Pinpoint the cell where the given text exists, returning its (X, Y) midpoint coordinate. 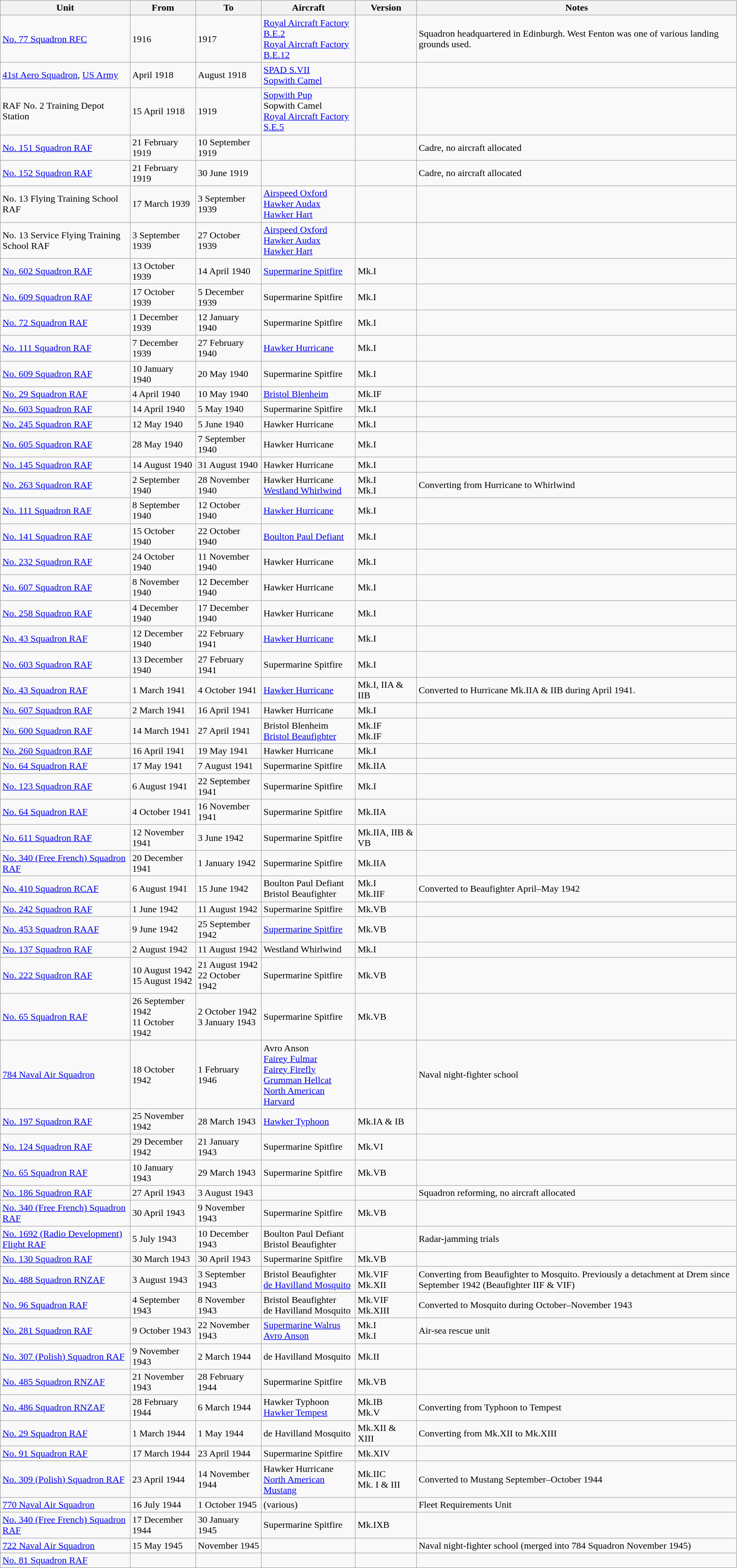
8 November 1940 (163, 588)
No. 242 Squadron RAF (65, 909)
5 July 1943 (163, 1239)
22 September 1941 (228, 786)
1 February 1946 (228, 1074)
1919 (228, 111)
21 November 1943 (163, 1382)
Mk.IF Mk.IF (386, 730)
Mk.VIF Mk.XIII (386, 1305)
No. 151 Squadron RAF (65, 147)
No. 488 Squadron RNZAF (65, 1279)
20 May 1940 (228, 373)
No. 611 Squadron RAF (65, 837)
5 December 1939 (228, 297)
27 October 1939 (228, 240)
No. 232 Squadron RAF (65, 562)
Mk.IXB (386, 1525)
17 December 1944 (163, 1525)
2 October 1942 3 January 1943 (228, 1017)
No. 123 Squadron RAF (65, 786)
7 August 1941 (228, 766)
20 December 1941 (163, 863)
14 November 1944 (228, 1479)
7 September 1940 (228, 444)
No. 245 Squadron RAF (65, 424)
No. 186 Squadron RAF (65, 1193)
722 Naval Air Squadron (65, 1545)
No. 130 Squadron RAF (65, 1259)
17 December 1940 (228, 613)
No. 96 Squadron RAF (65, 1305)
9 June 1942 (163, 930)
27 February 1941 (228, 664)
November 1945 (228, 1545)
1 January 1942 (228, 863)
25 September 1942 (228, 930)
No. 222 Squadron RAF (65, 975)
Converted to Mosquito during October–November 1943 (576, 1305)
No. 453 Squadron RAAF (65, 930)
No. 145 Squadron RAF (65, 465)
Avro Anson Fairey Fulmar Fairey Firefly Grumman Hellcat North American Harvard (309, 1074)
1916 (163, 39)
30 March 1943 (163, 1259)
2 March 1941 (163, 710)
Mk.IA & IB (386, 1121)
August 1918 (228, 75)
Hawker Typhoon (309, 1121)
3 September 1943 (228, 1279)
41st Aero Squadron, US Army (65, 75)
Mk.IF (386, 394)
17 March 1939 (163, 204)
16 July 1944 (163, 1505)
26 September 1942 11 October 1942 (163, 1017)
5 May 1940 (228, 409)
No. 1692 (Radio Development) Flight RAF (65, 1239)
SPAD S.VII Sopwith Camel (309, 75)
14 March 1941 (163, 730)
No. 309 (Polish) Squadron RAF (65, 1479)
No. 91 Squadron RAF (65, 1453)
8 September 1940 (163, 510)
10 December 1943 (228, 1239)
10 May 1940 (228, 394)
Converted to Mustang September–October 1944 (576, 1479)
Mk.XIV (386, 1453)
Boulton Paul Defiant (309, 536)
Squadron headquartered in Edinburgh. West Fenton was one of various landing grounds used. (576, 39)
No. 260 Squadron RAF (65, 751)
No. 602 Squadron RAF (65, 271)
No. 410 Squadron RCAF (65, 889)
8 November 1943 (228, 1305)
No. 77 Squadron RFC (65, 39)
15 April 1918 (163, 111)
RAF No. 2 Training Depot Station (65, 111)
12 May 1940 (163, 424)
4 December 1940 (163, 613)
Converting from Typhoon to Tempest (576, 1408)
No. 197 Squadron RAF (65, 1121)
17 October 1939 (163, 297)
Hawker Hurricane Westland Whirlwind (309, 485)
Converted to Beaufighter April–May 1942 (576, 889)
No. 263 Squadron RAF (65, 485)
12 January 1940 (228, 322)
14 August 1940 (163, 465)
5 June 1940 (228, 424)
No. 486 Squadron RNZAF (65, 1408)
Converted to Hurricane Mk.IIA & IIB during April 1941. (576, 690)
25 November 1942 (163, 1121)
15 October 1940 (163, 536)
4 April 1940 (163, 394)
22 February 1941 (228, 639)
Mk.XII & XIII (386, 1433)
Mk.VI (386, 1147)
6 March 1944 (228, 1408)
Squadron reforming, no aircraft allocated (576, 1193)
Westland Whirlwind (309, 950)
To (228, 8)
Notes (576, 8)
29 March 1943 (228, 1172)
10 August 1942 15 August 1942 (163, 975)
27 April 1941 (228, 730)
30 June 1919 (228, 173)
Mk.I, IIA & IIB (386, 690)
No. 137 Squadron RAF (65, 950)
30 January 1945 (228, 1525)
Royal Aircraft Factory B.E.2 Royal Aircraft Factory B.E.12 (309, 39)
28 May 1940 (163, 444)
21 January 1943 (228, 1147)
12 October 1940 (228, 510)
27 February 1940 (228, 348)
Hawker Typhoon Hawker Tempest (309, 1408)
Mk.I Mk.IIF (386, 889)
No. 124 Squadron RAF (65, 1147)
784 Naval Air Squadron (65, 1074)
Mk.VIF Mk.XII (386, 1279)
No. 152 Squadron RAF (65, 173)
No. 13 Flying Training School RAF (65, 204)
1 March 1944 (163, 1433)
7 December 1939 (163, 348)
Mk.IIA, IIB & VB (386, 837)
13 December 1940 (163, 664)
Mk.IB Mk.V (386, 1408)
1 May 1944 (228, 1433)
Converting from Beaufighter to Mosquito. Previously a detachment at Drem since September 1942 (Beaufighter IIF & VIF) (576, 1279)
19 May 1941 (228, 751)
(various) (309, 1505)
Air-sea rescue unit (576, 1330)
12 November 1941 (163, 837)
22 November 1943 (228, 1330)
Bristol Blenheim (309, 394)
No. 485 Squadron RNZAF (65, 1382)
28 November 1940 (228, 485)
17 May 1941 (163, 766)
24 October 1940 (163, 562)
No. 81 Squadron RAF (65, 1561)
Hawker Hurricane North American Mustang (309, 1479)
31 August 1940 (228, 465)
2 March 1944 (228, 1356)
10 September 1919 (228, 147)
From (163, 8)
27 April 1943 (163, 1193)
No. 13 Service Flying Training School RAF (65, 240)
2 September 1940 (163, 485)
9 October 1943 (163, 1330)
1917 (228, 39)
Converting from Hurricane to Whirlwind (576, 485)
18 October 1942 (163, 1074)
22 October 1940 (228, 536)
770 Naval Air Squadron (65, 1505)
Aircraft (309, 8)
21 August 1942 22 October 1942 (228, 975)
No. 307 (Polish) Squadron RAF (65, 1356)
11 November 1940 (228, 562)
Naval night-fighter school (merged into 784 Squadron November 1945) (576, 1545)
1 June 1942 (163, 909)
16 November 1941 (228, 812)
1 October 1945 (228, 1505)
10 January 1943 (163, 1172)
Bristol Blenheim Bristol Beaufighter (309, 730)
1 March 1941 (163, 690)
10 January 1940 (163, 373)
Mk.IIC Mk. I & III (386, 1479)
Naval night-fighter school (576, 1074)
13 October 1939 (163, 271)
No. 281 Squadron RAF (65, 1330)
April 1918 (163, 75)
Supermarine Walrus Avro Anson (309, 1330)
17 March 1944 (163, 1453)
No. 600 Squadron RAF (65, 730)
15 June 1942 (228, 889)
No. 258 Squadron RAF (65, 613)
3 June 1942 (228, 837)
28 March 1943 (228, 1121)
No. 141 Squadron RAF (65, 536)
No. 72 Squadron RAF (65, 322)
15 May 1945 (163, 1545)
1 December 1939 (163, 322)
Sopwith Pup Sopwith Camel Royal Aircraft Factory S.E.5 (309, 111)
No. 605 Squadron RAF (65, 444)
4 September 1943 (163, 1305)
Unit (65, 8)
29 December 1942 (163, 1147)
Radar-jamming trials (576, 1239)
Mk.II (386, 1356)
Version (386, 8)
2 August 1942 (163, 950)
Converting from Mk.XII to Mk.XIII (576, 1433)
Fleet Requirements Unit (576, 1505)
